Extract the [X, Y] coordinate from the center of the cell holding the provided text.  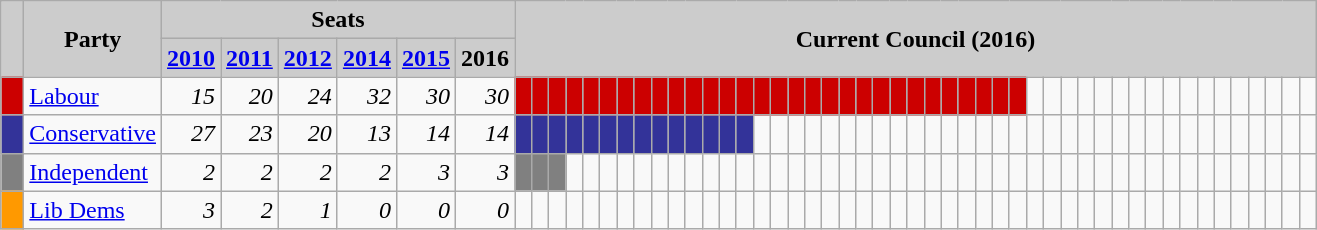
2016 [486, 58]
1 [308, 210]
2011 [250, 58]
Party [93, 39]
Lib Dems [93, 210]
2014 [366, 58]
2010 [192, 58]
Labour [93, 96]
24 [308, 96]
Conservative [93, 134]
2015 [426, 58]
Seats [338, 20]
27 [192, 134]
13 [366, 134]
15 [192, 96]
Independent [93, 172]
2012 [308, 58]
Current Council (2016) [916, 39]
32 [366, 96]
23 [250, 134]
